Return the [x, y] coordinate for the center point of the cell that contains the specified text.  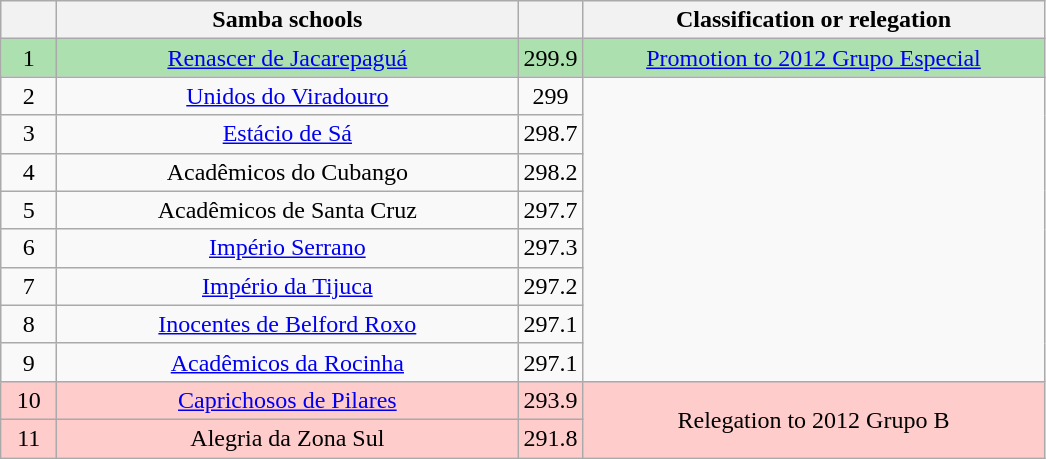
Classification or relegation [814, 20]
10 [29, 400]
293.9 [550, 400]
Acadêmicos de Santa Cruz [288, 210]
Alegria da Zona Sul [288, 438]
Império da Tijuca [288, 286]
298.2 [550, 172]
297.2 [550, 286]
Acadêmicos do Cubango [288, 172]
Promotion to 2012 Grupo Especial [814, 58]
297.7 [550, 210]
Unidos do Viradouro [288, 96]
291.8 [550, 438]
Inocentes de Belford Roxo [288, 324]
Renascer de Jacarepaguá [288, 58]
299.9 [550, 58]
7 [29, 286]
9 [29, 362]
Império Serrano [288, 248]
Estácio de Sá [288, 134]
5 [29, 210]
299 [550, 96]
1 [29, 58]
298.7 [550, 134]
11 [29, 438]
2 [29, 96]
Caprichosos de Pilares [288, 400]
Samba schools [288, 20]
4 [29, 172]
8 [29, 324]
297.3 [550, 248]
3 [29, 134]
Acadêmicos da Rocinha [288, 362]
6 [29, 248]
Relegation to 2012 Grupo B [814, 419]
